Output the (X, Y) coordinate of the center of the cell containing the given text.  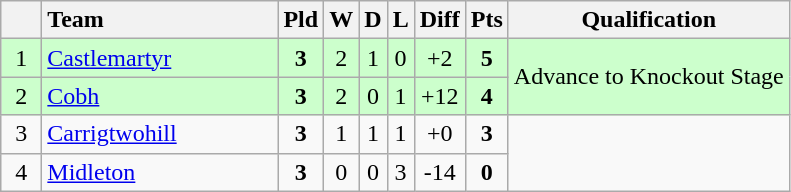
Team (160, 20)
Cobh (160, 96)
Midleton (160, 172)
Carrigtwohill (160, 134)
Advance to Knockout Stage (648, 77)
Pld (301, 20)
5 (486, 58)
+2 (440, 58)
L (400, 20)
+12 (440, 96)
D (373, 20)
Pts (486, 20)
Castlemartyr (160, 58)
Qualification (648, 20)
-14 (440, 172)
+0 (440, 134)
Diff (440, 20)
W (342, 20)
